Return the [x, y] coordinate for the center point of the cell that contains the specified text.  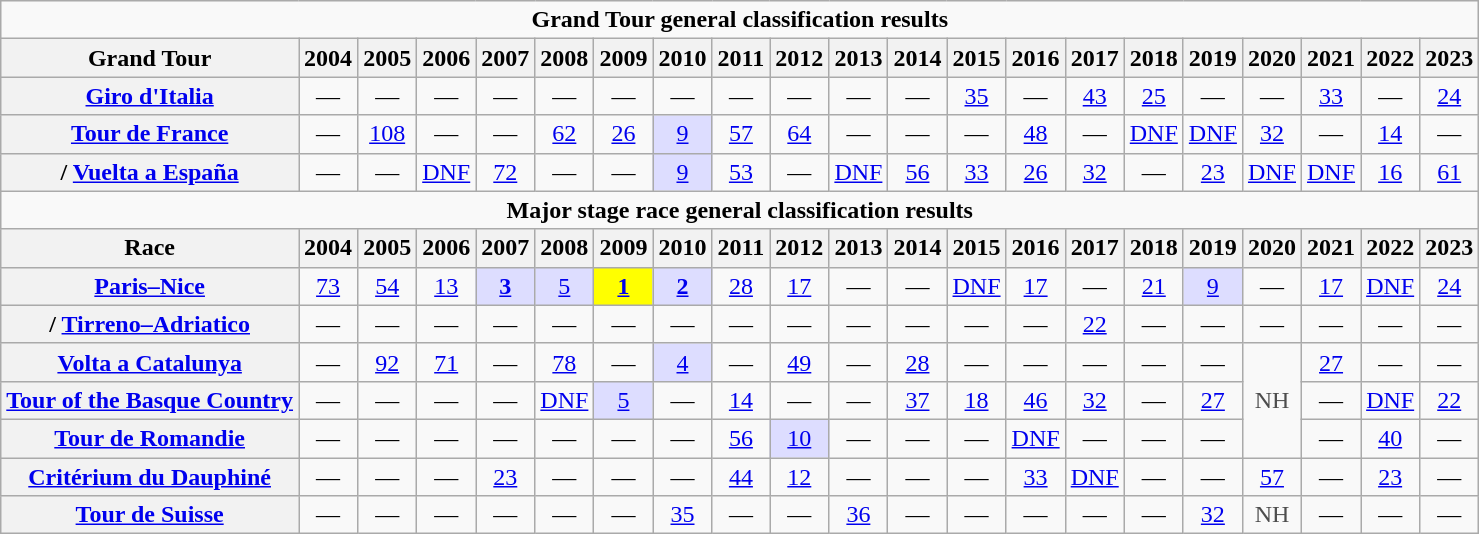
Critérium du Dauphiné [150, 477]
37 [918, 400]
4 [682, 362]
54 [388, 286]
64 [800, 134]
18 [976, 400]
36 [858, 515]
Paris–Nice [150, 286]
72 [506, 172]
62 [564, 134]
46 [1036, 400]
16 [1390, 172]
1 [624, 286]
Tour of the Basque Country [150, 400]
78 [564, 362]
48 [1036, 134]
13 [446, 286]
53 [741, 172]
Giro d'Italia [150, 96]
43 [1094, 96]
12 [800, 477]
Tour de Suisse [150, 515]
/ Vuelta a España [150, 172]
25 [1154, 96]
3 [506, 286]
44 [741, 477]
92 [388, 362]
10 [800, 438]
Volta a Catalunya [150, 362]
73 [328, 286]
Tour de Romandie [150, 438]
Grand Tour [150, 58]
Race [150, 248]
2 [682, 286]
/ Tirreno–Adriatico [150, 324]
40 [1390, 438]
21 [1154, 286]
71 [446, 362]
49 [800, 362]
Major stage race general classification results [740, 210]
Tour de France [150, 134]
108 [388, 134]
Grand Tour general classification results [740, 20]
61 [1450, 172]
